Capture the cell that displays the provided text and extract its [X, Y] central coordinate. 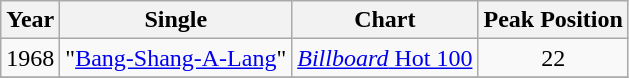
Billboard Hot 100 [385, 58]
Year [30, 20]
1968 [30, 58]
Single [176, 20]
Peak Position [553, 20]
22 [553, 58]
"Bang-Shang-A-Lang" [176, 58]
Chart [385, 20]
